Scan for the cell matching the given text and deliver its (X, Y) coordinate at center. 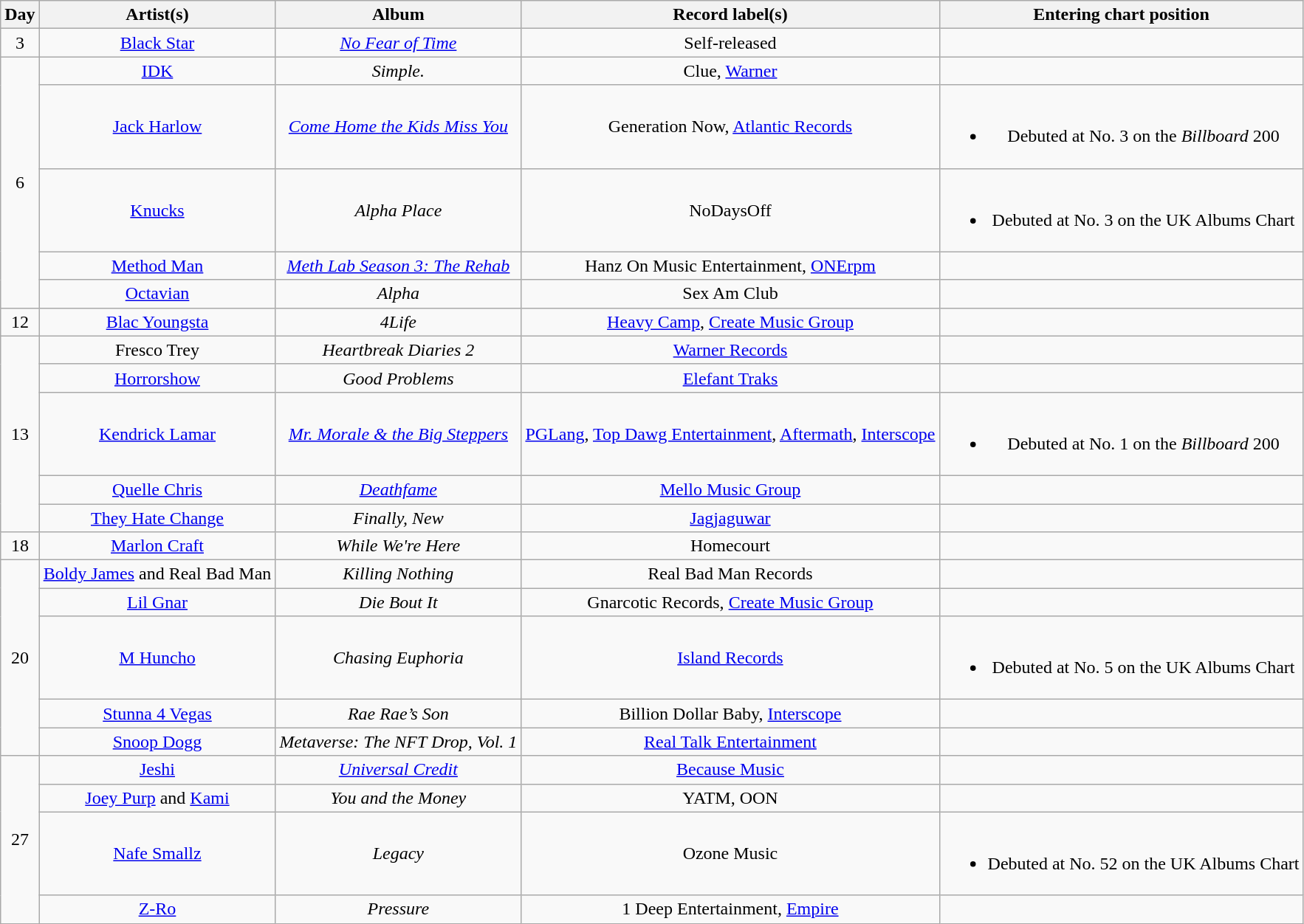
Universal Credit (399, 770)
Mello Music Group (730, 489)
No Fear of Time (399, 43)
Billion Dollar Baby, Interscope (730, 714)
6 (20, 182)
Heavy Camp, Create Music Group (730, 322)
Album (399, 15)
Debuted at No. 3 on the UK Albums Chart (1121, 210)
Quelle Chris (157, 489)
Mr. Morale & the Big Steppers (399, 434)
Heartbreak Diaries 2 (399, 350)
Joey Purp and Kami (157, 798)
Chasing Euphoria (399, 658)
3 (20, 43)
Self-released (730, 43)
Real Bad Man Records (730, 574)
Die Bout It (399, 602)
Horrorshow (157, 378)
Jagjaguwar (730, 517)
Artist(s) (157, 15)
Marlon Craft (157, 546)
Z-Ro (157, 909)
Rae Rae’s Son (399, 714)
Lil Gnar (157, 602)
1 Deep Entertainment, Empire (730, 909)
Gnarcotic Records, Create Music Group (730, 602)
Entering chart position (1121, 15)
You and the Money (399, 798)
Clue, Warner (730, 71)
Real Talk Entertainment (730, 742)
Stunna 4 Vegas (157, 714)
Hanz On Music Entertainment, ONErpm (730, 266)
Deathfame (399, 489)
Debuted at No. 3 on the Billboard 200 (1121, 127)
PGLang, Top Dawg Entertainment, Aftermath, Interscope (730, 434)
Ozone Music (730, 853)
YATM, OON (730, 798)
Homecourt (730, 546)
Boldy James and Real Bad Man (157, 574)
While We're Here (399, 546)
Debuted at No. 5 on the UK Albums Chart (1121, 658)
Jeshi (157, 770)
M Huncho (157, 658)
Island Records (730, 658)
Warner Records (730, 350)
Killing Nothing (399, 574)
NoDaysOff (730, 210)
Debuted at No. 52 on the UK Albums Chart (1121, 853)
Finally, New (399, 517)
Legacy (399, 853)
20 (20, 658)
Come Home the Kids Miss You (399, 127)
Kendrick Lamar (157, 434)
Day (20, 15)
27 (20, 840)
Alpha Place (399, 210)
Jack Harlow (157, 127)
Alpha (399, 294)
4Life (399, 322)
Nafe Smallz (157, 853)
Metaverse: The NFT Drop, Vol. 1 (399, 742)
18 (20, 546)
Record label(s) (730, 15)
Knucks (157, 210)
IDK (157, 71)
Pressure (399, 909)
Elefant Traks (730, 378)
Debuted at No. 1 on the Billboard 200 (1121, 434)
Generation Now, Atlantic Records (730, 127)
Black Star (157, 43)
Snoop Dogg (157, 742)
Simple. (399, 71)
Good Problems (399, 378)
Meth Lab Season 3: The Rehab (399, 266)
Sex Am Club (730, 294)
Because Music (730, 770)
13 (20, 434)
They Hate Change (157, 517)
Octavian (157, 294)
12 (20, 322)
Blac Youngsta (157, 322)
Method Man (157, 266)
Fresco Trey (157, 350)
